Pinpoint the cell where the given text exists, returning its [x, y] midpoint coordinate. 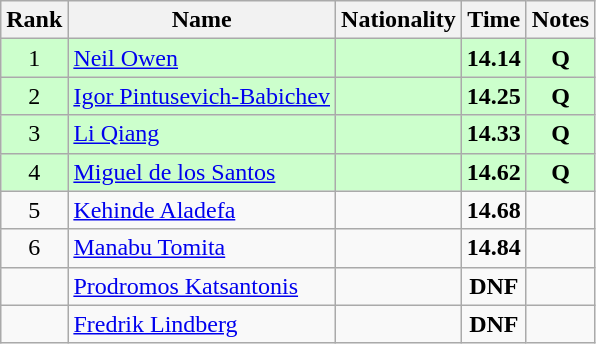
Kehinde Aladefa [202, 210]
14.84 [494, 248]
14.25 [494, 96]
1 [34, 58]
Time [494, 20]
14.14 [494, 58]
14.68 [494, 210]
Fredrik Lindberg [202, 324]
14.33 [494, 134]
Name [202, 20]
Notes [560, 20]
Nationality [399, 20]
4 [34, 172]
Igor Pintusevich-Babichev [202, 96]
3 [34, 134]
6 [34, 248]
Rank [34, 20]
Neil Owen [202, 58]
Prodromos Katsantonis [202, 286]
14.62 [494, 172]
Manabu Tomita [202, 248]
5 [34, 210]
Li Qiang [202, 134]
2 [34, 96]
Miguel de los Santos [202, 172]
